Search for the cell housing the specified text and yield its (X, Y) center coordinate. 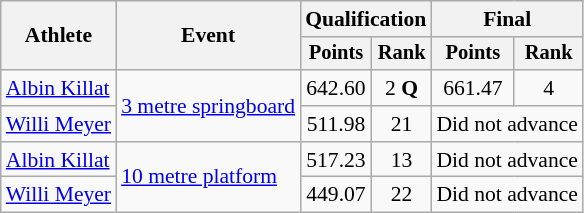
517.23 (336, 160)
Qualification (366, 19)
13 (402, 160)
642.60 (336, 88)
21 (402, 124)
2 Q (402, 88)
3 metre springboard (208, 106)
Athlete (58, 36)
511.98 (336, 124)
Final (507, 19)
Event (208, 36)
22 (402, 195)
449.07 (336, 195)
661.47 (472, 88)
10 metre platform (208, 178)
4 (548, 88)
